Extract the [X, Y] coordinate from the center of the cell holding the provided text.  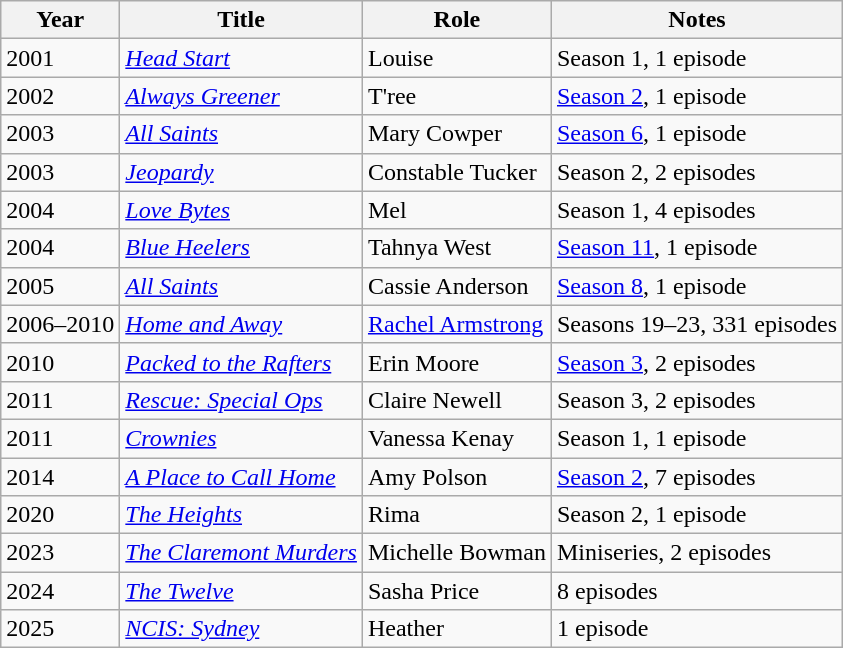
Season 11, 1 episode [696, 248]
Amy Polson [456, 477]
Heather [456, 629]
Home and Away [242, 324]
2002 [60, 96]
Packed to the Rafters [242, 362]
The Claremont Murders [242, 553]
2014 [60, 477]
2001 [60, 58]
Crownies [242, 438]
Year [60, 20]
Season 1, 4 episodes [696, 210]
Sasha Price [456, 591]
Always Greener [242, 96]
2025 [60, 629]
Head Start [242, 58]
A Place to Call Home [242, 477]
Mel [456, 210]
Michelle Bowman [456, 553]
Season 2, 7 episodes [696, 477]
Season 2, 2 episodes [696, 172]
The Twelve [242, 591]
Tahnya West [456, 248]
Louise [456, 58]
The Heights [242, 515]
Love Bytes [242, 210]
8 episodes [696, 591]
Claire Newell [456, 400]
Season 6, 1 episode [696, 134]
2006–2010 [60, 324]
Cassie Anderson [456, 286]
T'ree [456, 96]
Seasons 19–23, 331 episodes [696, 324]
Notes [696, 20]
2020 [60, 515]
Blue Heelers [242, 248]
Constable Tucker [456, 172]
Title [242, 20]
Erin Moore [456, 362]
2010 [60, 362]
Mary Cowper [456, 134]
2024 [60, 591]
Vanessa Kenay [456, 438]
2023 [60, 553]
Rima [456, 515]
Rachel Armstrong [456, 324]
Jeopardy [242, 172]
Rescue: Special Ops [242, 400]
Role [456, 20]
Miniseries, 2 episodes [696, 553]
2005 [60, 286]
NCIS: Sydney [242, 629]
Season 8, 1 episode [696, 286]
1 episode [696, 629]
